From the cell containing the given text, extract its center point as [X, Y] coordinate. 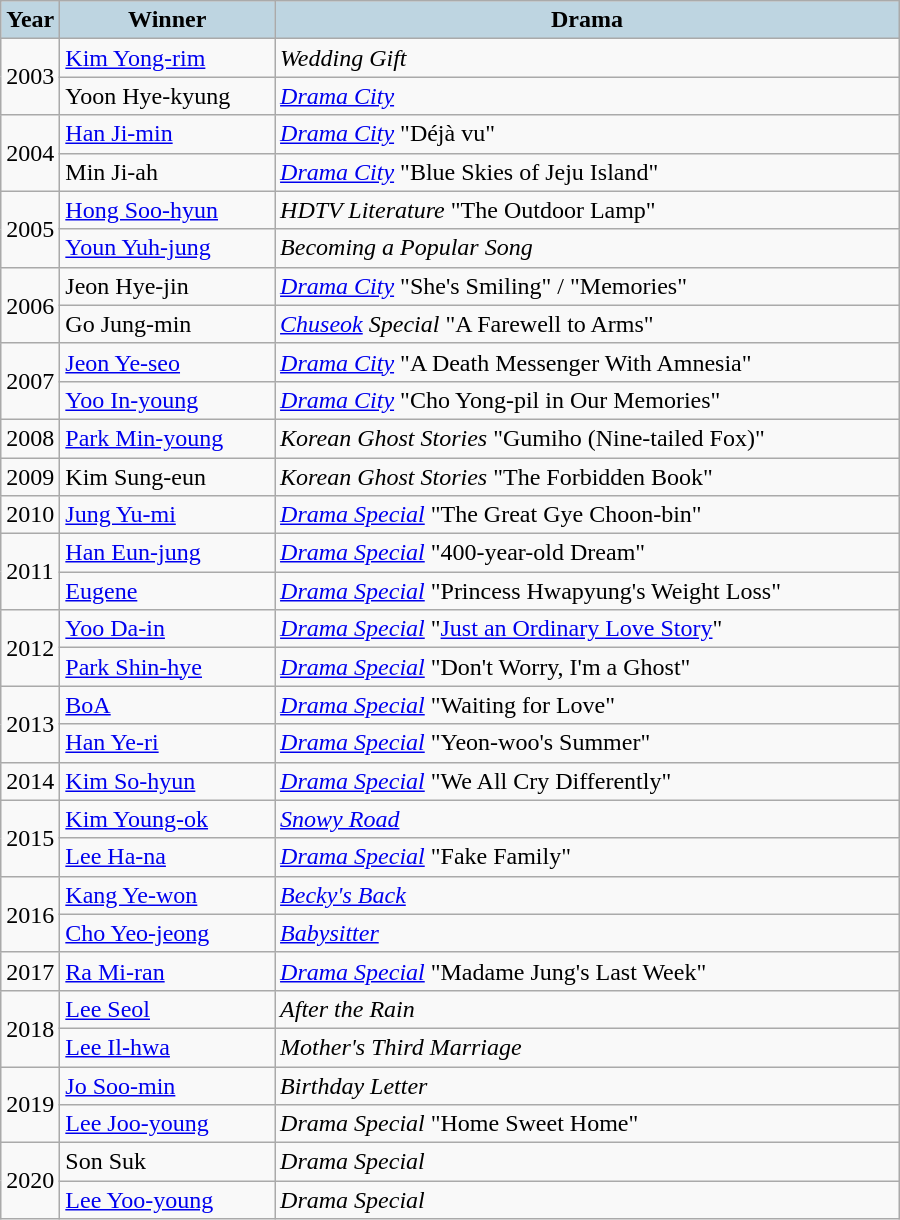
Becky's Back [588, 895]
Yoo In-young [168, 400]
Drama Special "Just an Ordinary Love Story" [588, 629]
Yoon Hye-kyung [168, 96]
Park Min-young [168, 438]
Lee Seol [168, 1009]
2014 [30, 781]
Drama Special "400-year-old Dream" [588, 553]
2006 [30, 305]
2016 [30, 914]
Drama Special "Home Sweet Home" [588, 1124]
2015 [30, 838]
Lee Il-hwa [168, 1047]
Drama Special "The Great Gye Choon-bin" [588, 515]
Drama City "Cho Yong-pil in Our Memories" [588, 400]
Drama Special "Waiting for Love" [588, 705]
Kim Sung-eun [168, 477]
Han Eun-jung [168, 553]
Kim Yong-rim [168, 58]
2011 [30, 572]
Drama Special "We All Cry Differently" [588, 781]
2004 [30, 153]
Wedding Gift [588, 58]
HDTV Literature "The Outdoor Lamp" [588, 210]
Jeon Hye-jin [168, 286]
2009 [30, 477]
2020 [30, 1181]
2007 [30, 381]
Han Ji-min [168, 134]
2012 [30, 648]
Han Ye-ri [168, 743]
Lee Ha-na [168, 857]
Lee Joo-young [168, 1124]
Youn Yuh-jung [168, 248]
Eugene [168, 591]
Hong Soo-hyun [168, 210]
2010 [30, 515]
Drama [588, 20]
Drama City [588, 96]
After the Rain [588, 1009]
2019 [30, 1104]
Kim Young-ok [168, 819]
Min Ji-ah [168, 172]
Ra Mi-ran [168, 971]
Drama Special "Madame Jung's Last Week" [588, 971]
Birthday Letter [588, 1085]
Drama Special "Fake Family" [588, 857]
Drama City "Déjà vu" [588, 134]
Son Suk [168, 1162]
Becoming a Popular Song [588, 248]
Drama Special "Don't Worry, I'm a Ghost" [588, 667]
Go Jung-min [168, 324]
Jo Soo-min [168, 1085]
Lee Yoo-young [168, 1200]
2017 [30, 971]
Winner [168, 20]
Park Shin-hye [168, 667]
Yoo Da-in [168, 629]
Kim So-hyun [168, 781]
Snowy Road [588, 819]
Year [30, 20]
Drama City "She's Smiling" / "Memories" [588, 286]
Drama Special "Princess Hwapyung's Weight Loss" [588, 591]
Jeon Ye-seo [168, 362]
2018 [30, 1028]
Drama Special "Yeon-woo's Summer" [588, 743]
Korean Ghost Stories "The Forbidden Book" [588, 477]
2003 [30, 77]
Babysitter [588, 933]
Korean Ghost Stories "Gumiho (Nine-tailed Fox)" [588, 438]
Mother's Third Marriage [588, 1047]
Kang Ye-won [168, 895]
Drama City "A Death Messenger With Amnesia" [588, 362]
Cho Yeo-jeong [168, 933]
Drama City "Blue Skies of Jeju Island" [588, 172]
2005 [30, 229]
2008 [30, 438]
Chuseok Special "A Farewell to Arms" [588, 324]
2013 [30, 724]
BoA [168, 705]
Jung Yu-mi [168, 515]
